For the text-containing cell, return its midpoint in [X, Y] coordinate format. 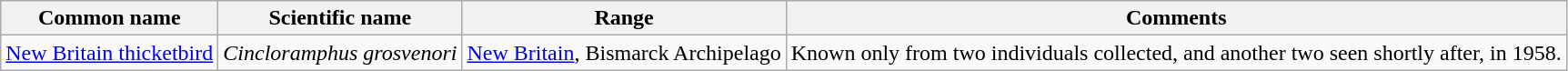
Known only from two individuals collected, and another two seen shortly after, in 1958. [1176, 53]
Comments [1176, 18]
New Britain, Bismarck Archipelago [624, 53]
Scientific name [340, 18]
Cincloramphus grosvenori [340, 53]
New Britain thicketbird [109, 53]
Common name [109, 18]
Range [624, 18]
